Return the [x, y] coordinate for the center point of the cell that contains the specified text.  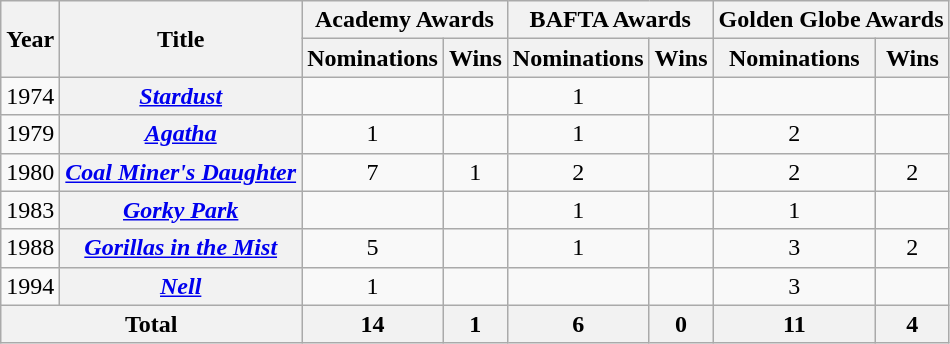
7 [373, 172]
Stardust [181, 96]
1974 [30, 96]
Gorky Park [181, 210]
Total [152, 324]
Year [30, 39]
1988 [30, 248]
Golden Globe Awards [831, 20]
Academy Awards [405, 20]
1994 [30, 286]
14 [373, 324]
4 [912, 324]
11 [794, 324]
Gorillas in the Mist [181, 248]
Nell [181, 286]
BAFTA Awards [610, 20]
1983 [30, 210]
1979 [30, 134]
0 [681, 324]
5 [373, 248]
Coal Miner's Daughter [181, 172]
Title [181, 39]
6 [578, 324]
Agatha [181, 134]
1980 [30, 172]
